Pinpoint the cell where the given text exists, returning its [x, y] midpoint coordinate. 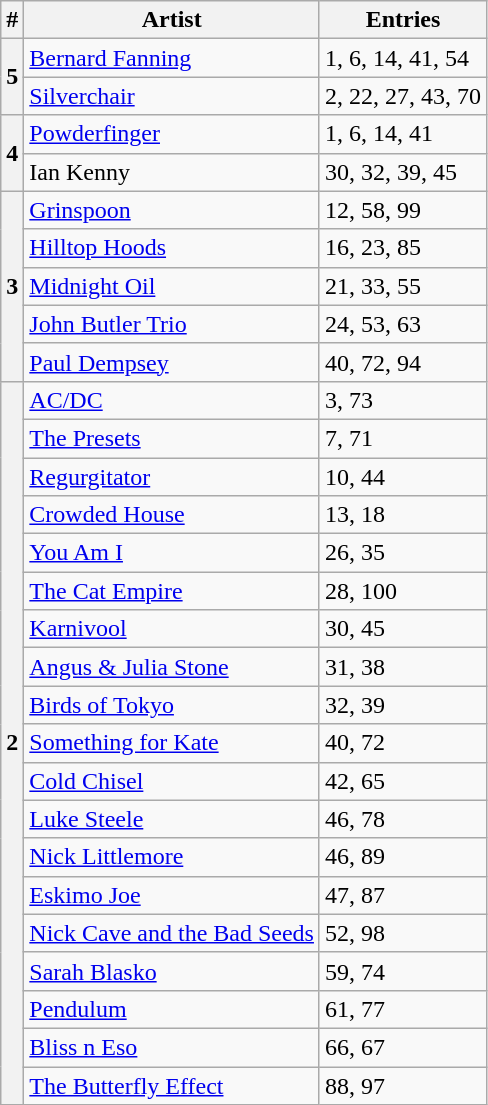
You Am I [172, 553]
66, 67 [402, 1047]
The Presets [172, 438]
Powderfinger [172, 134]
Birds of Tokyo [172, 705]
46, 78 [402, 819]
Eskimo Joe [172, 895]
Hilltop Hoods [172, 248]
42, 65 [402, 781]
1, 6, 14, 41 [402, 134]
24, 53, 63 [402, 324]
40, 72 [402, 743]
7, 71 [402, 438]
2, 22, 27, 43, 70 [402, 96]
88, 97 [402, 1085]
61, 77 [402, 1009]
The Butterfly Effect [172, 1085]
Angus & Julia Stone [172, 667]
30, 45 [402, 629]
Cold Chisel [172, 781]
5 [12, 77]
Crowded House [172, 515]
Sarah Blasko [172, 971]
31, 38 [402, 667]
Ian Kenny [172, 172]
John Butler Trio [172, 324]
Something for Kate [172, 743]
4 [12, 153]
Entries [402, 20]
Luke Steele [172, 819]
52, 98 [402, 933]
Grinspoon [172, 210]
Karnivool [172, 629]
Regurgitator [172, 477]
47, 87 [402, 895]
Nick Cave and the Bad Seeds [172, 933]
13, 18 [402, 515]
30, 32, 39, 45 [402, 172]
Midnight Oil [172, 286]
Nick Littlemore [172, 857]
32, 39 [402, 705]
16, 23, 85 [402, 248]
2 [12, 742]
Paul Dempsey [172, 362]
21, 33, 55 [402, 286]
28, 100 [402, 591]
3, 73 [402, 400]
40, 72, 94 [402, 362]
Pendulum [172, 1009]
AC/DC [172, 400]
12, 58, 99 [402, 210]
1, 6, 14, 41, 54 [402, 58]
59, 74 [402, 971]
Artist [172, 20]
Bernard Fanning [172, 58]
Silverchair [172, 96]
# [12, 20]
Bliss n Eso [172, 1047]
3 [12, 286]
26, 35 [402, 553]
10, 44 [402, 477]
The Cat Empire [172, 591]
46, 89 [402, 857]
